Return the [x, y] coordinate for the center point of the cell that contains the specified text.  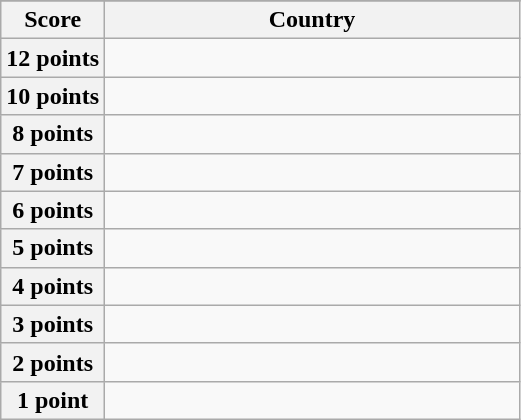
12 points [53, 58]
10 points [53, 96]
5 points [53, 248]
3 points [53, 324]
6 points [53, 210]
4 points [53, 286]
7 points [53, 172]
2 points [53, 362]
Score [53, 20]
1 point [53, 400]
Country [312, 20]
8 points [53, 134]
